Identify which cell holds the provided text, then report its [X, Y] central coordinate. 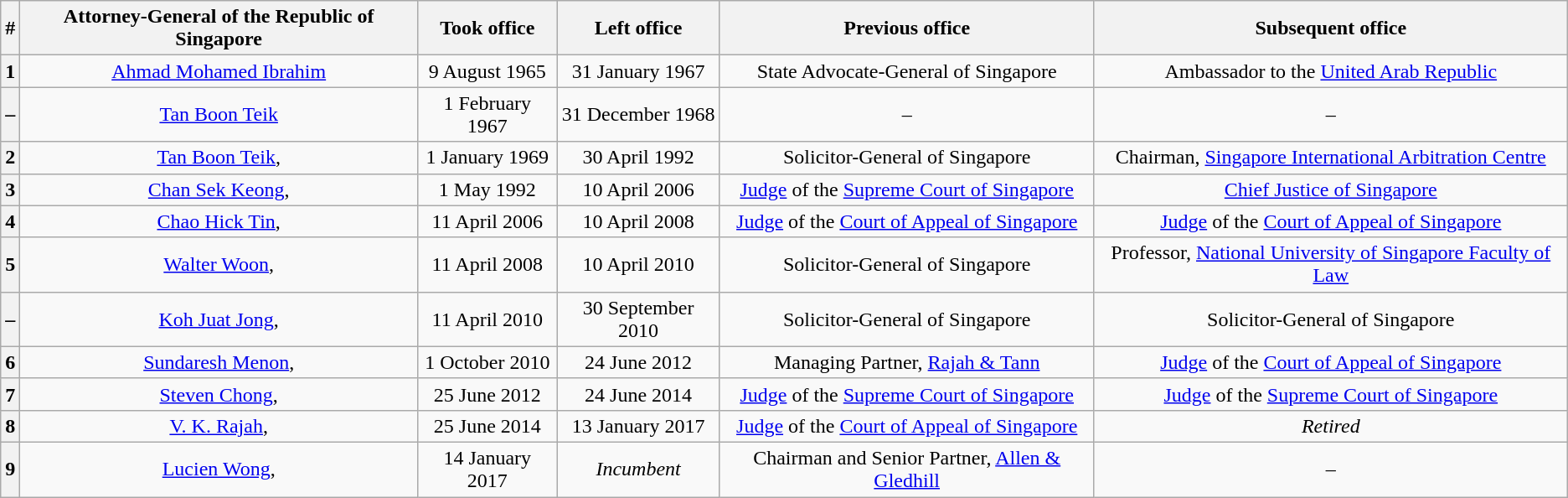
10 April 2010 [638, 265]
Managing Partner, Rajah & Tann [906, 362]
Ambassador to the United Arab Republic [1330, 71]
24 June 2014 [638, 394]
30 April 1992 [638, 158]
11 April 2008 [487, 265]
Chan Sek Keong, [219, 189]
Left office [638, 29]
Professor, National University of Singapore Faculty of Law [1330, 265]
Steven Chong, [219, 394]
Chairman and Senior Partner, Allen & Gledhill [906, 469]
Took office [487, 29]
1 [10, 71]
Ahmad Mohamed Ibrahim [219, 71]
10 April 2008 [638, 221]
Walter Woon, [219, 265]
10 April 2006 [638, 189]
Chairman, Singapore International Arbitration Centre [1330, 158]
1 January 1969 [487, 158]
Tan Boon Teik, [219, 158]
14 January 2017 [487, 469]
Sundaresh Menon, [219, 362]
Subsequent office [1330, 29]
Retired [1330, 426]
Attorney-General of the Republic of Singapore [219, 29]
11 April 2006 [487, 221]
State Advocate-General of Singapore [906, 71]
Chao Hick Tin, [219, 221]
8 [10, 426]
1 October 2010 [487, 362]
5 [10, 265]
Lucien Wong, [219, 469]
30 September 2010 [638, 319]
2 [10, 158]
V. K. Rajah, [219, 426]
Tan Boon Teik [219, 114]
1 February 1967 [487, 114]
25 June 2014 [487, 426]
7 [10, 394]
Incumbent [638, 469]
6 [10, 362]
9 August 1965 [487, 71]
Chief Justice of Singapore [1330, 189]
31 December 1968 [638, 114]
11 April 2010 [487, 319]
25 June 2012 [487, 394]
# [10, 29]
31 January 1967 [638, 71]
Koh Juat Jong, [219, 319]
1 May 1992 [487, 189]
Previous office [906, 29]
3 [10, 189]
24 June 2012 [638, 362]
9 [10, 469]
13 January 2017 [638, 426]
4 [10, 221]
